Scan for the cell matching the given text and deliver its (x, y) coordinate at center. 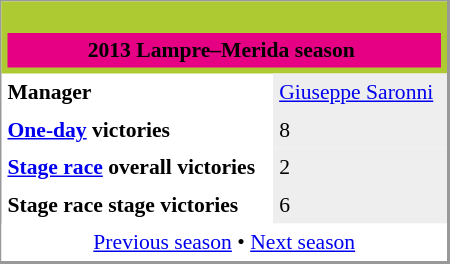
Stage race overall victories (138, 167)
6 (360, 205)
Stage race stage victories (138, 205)
8 (360, 130)
Giuseppe Saronni (360, 93)
Manager (138, 93)
Previous season • Next season (225, 243)
2 (360, 167)
One-day victories (138, 130)
